Provide the (x, y) coordinate of the cell's center where the given text is located.  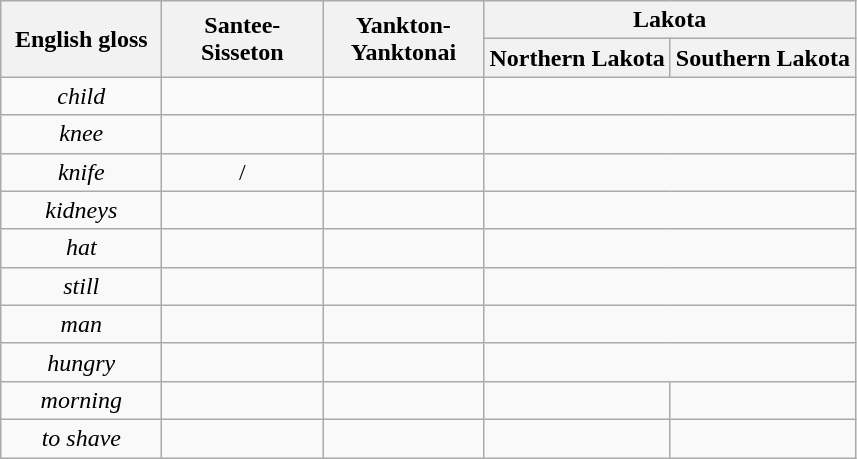
English gloss (82, 39)
Yankton-Yanktonai (404, 39)
/ (242, 172)
knee (82, 134)
man (82, 324)
knife (82, 172)
kidneys (82, 210)
to shave (82, 438)
Santee-Sisseton (242, 39)
Lakota (670, 20)
hat (82, 248)
child (82, 96)
still (82, 286)
hungry (82, 362)
Southern Lakota (762, 58)
morning (82, 400)
Northern Lakota (577, 58)
